For the text-containing cell, return its midpoint in [X, Y] coordinate format. 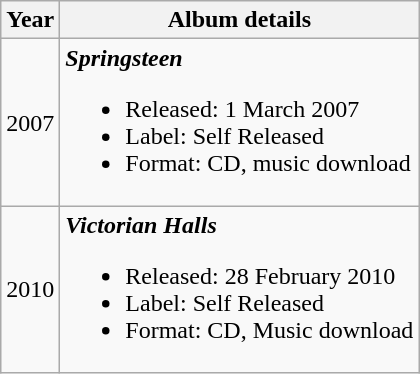
2007 [30, 122]
Year [30, 20]
2010 [30, 290]
SpringsteenReleased: 1 March 2007Label: Self ReleasedFormat: CD, music download [240, 122]
Album details [240, 20]
Victorian HallsReleased: 28 February 2010Label: Self ReleasedFormat: CD, Music download [240, 290]
